Extract the (X, Y) coordinate from the center of the cell holding the provided text.  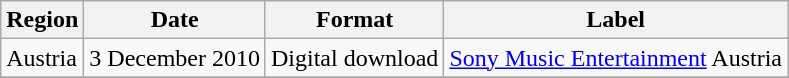
Label (616, 20)
Region (42, 20)
Digital download (354, 58)
Date (175, 20)
3 December 2010 (175, 58)
Austria (42, 58)
Sony Music Entertainment Austria (616, 58)
Format (354, 20)
